Output the (x, y) coordinate of the center of the cell containing the given text.  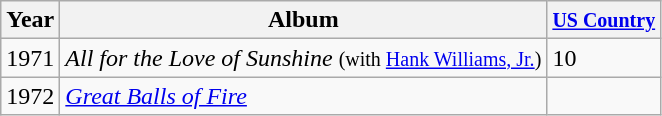
Album (304, 20)
1972 (30, 96)
10 (604, 58)
Great Balls of Fire (304, 96)
US Country (604, 20)
All for the Love of Sunshine (with Hank Williams, Jr.) (304, 58)
Year (30, 20)
1971 (30, 58)
